Search for the cell housing the specified text and yield its (x, y) center coordinate. 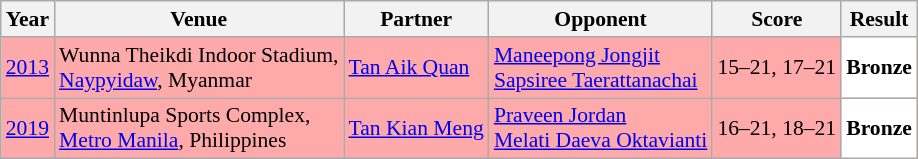
Venue (198, 19)
Score (776, 19)
2013 (28, 68)
Tan Aik Quan (416, 68)
Opponent (601, 19)
16–21, 18–21 (776, 128)
Maneepong Jongjit Sapsiree Taerattanachai (601, 68)
Wunna Theikdi Indoor Stadium,Naypyidaw, Myanmar (198, 68)
Result (879, 19)
15–21, 17–21 (776, 68)
Praveen Jordan Melati Daeva Oktavianti (601, 128)
Partner (416, 19)
Year (28, 19)
2019 (28, 128)
Tan Kian Meng (416, 128)
Muntinlupa Sports Complex,Metro Manila, Philippines (198, 128)
